Identify which cell holds the provided text, then report its [X, Y] central coordinate. 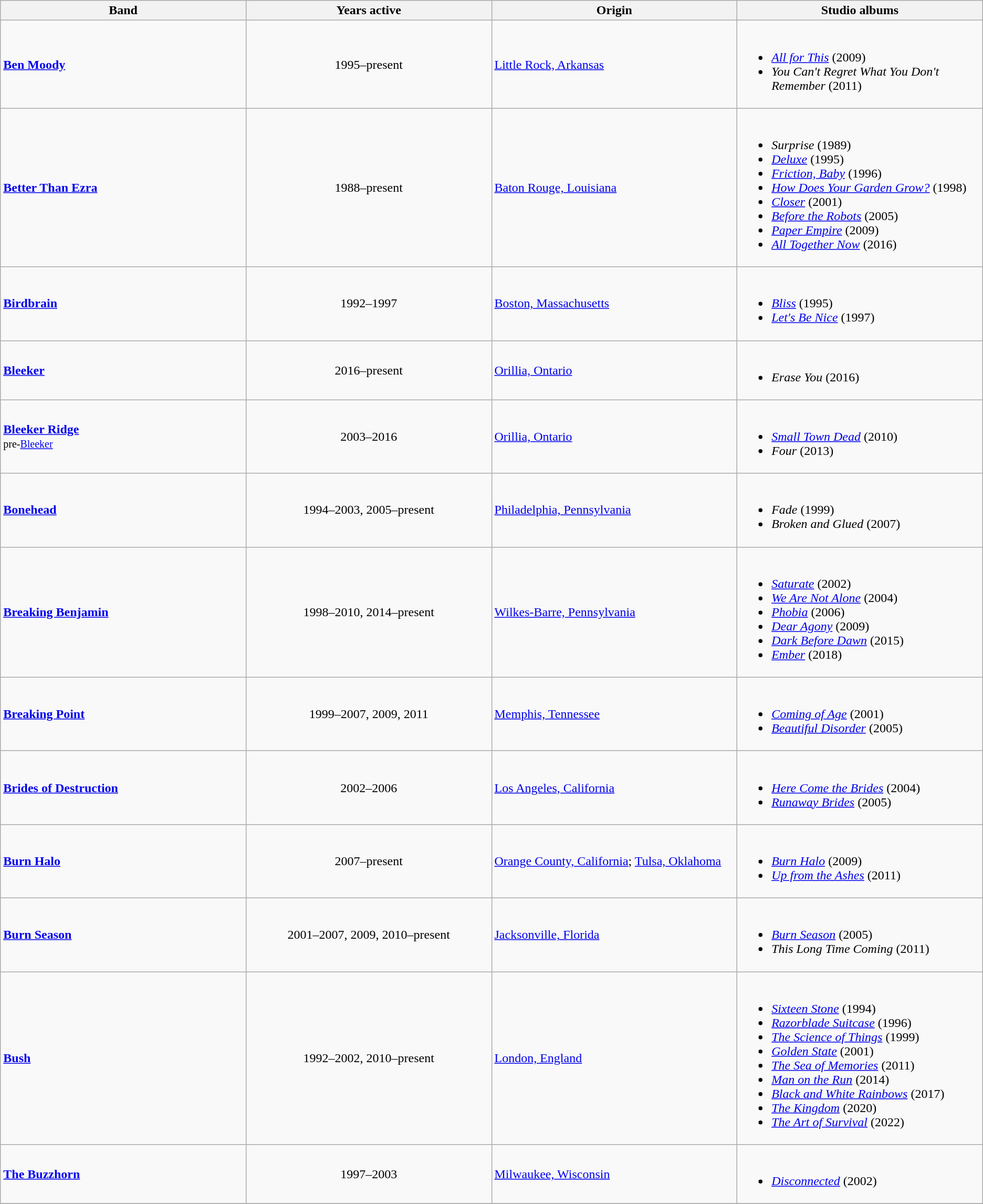
Burn Season [123, 935]
Disconnected (2002) [860, 1175]
1988–present [369, 188]
Philadelphia, Pennsylvania [614, 510]
Saturate (2002)We Are Not Alone (2004)Phobia (2006)Dear Agony (2009)Dark Before Dawn (2015)Ember (2018) [860, 612]
Boston, Massachusetts [614, 304]
1998–2010, 2014–present [369, 612]
Coming of Age (2001)Beautiful Disorder (2005) [860, 714]
Birdbrain [123, 304]
2007–present [369, 861]
Milwaukee, Wisconsin [614, 1175]
Little Rock, Arkansas [614, 64]
Brides of Destruction [123, 787]
Burn Halo [123, 861]
Ben Moody [123, 64]
Bleeker [123, 370]
1997–2003 [369, 1175]
Breaking Point [123, 714]
2002–2006 [369, 787]
1992–2002, 2010–present [369, 1058]
1992–1997 [369, 304]
Orange County, California; Tulsa, Oklahoma [614, 861]
1995–present [369, 64]
2001–2007, 2009, 2010–present [369, 935]
Fade (1999)Broken and Glued (2007) [860, 510]
Small Town Dead (2010)Four (2013) [860, 437]
Here Come the Brides (2004)Runaway Brides (2005) [860, 787]
Baton Rouge, Louisiana [614, 188]
2016–present [369, 370]
1999–2007, 2009, 2011 [369, 714]
Better Than Ezra [123, 188]
Jacksonville, Florida [614, 935]
Bush [123, 1058]
Years active [369, 11]
Burn Season (2005)This Long Time Coming (2011) [860, 935]
Los Angeles, California [614, 787]
2003–2016 [369, 437]
Breaking Benjamin [123, 612]
The Buzzhorn [123, 1175]
Origin [614, 11]
Studio albums [860, 11]
Wilkes-Barre, Pennsylvania [614, 612]
1994–2003, 2005–present [369, 510]
Band [123, 11]
Bliss (1995)Let's Be Nice (1997) [860, 304]
Memphis, Tennessee [614, 714]
London, England [614, 1058]
Burn Halo (2009)Up from the Ashes (2011) [860, 861]
Bonehead [123, 510]
Erase You (2016) [860, 370]
All for This (2009)You Can't Regret What You Don't Remember (2011) [860, 64]
Bleeker Ridge pre-Bleeker [123, 437]
